Pinpoint the cell where the given text exists, returning its (x, y) midpoint coordinate. 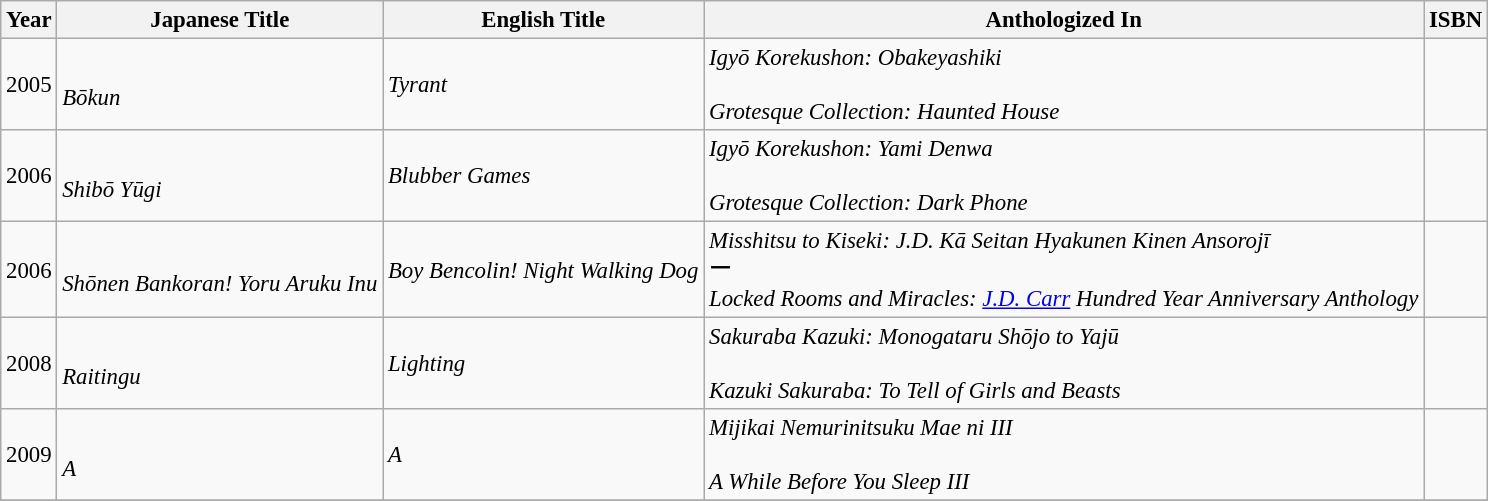
Tyrant (544, 85)
Sakuraba Kazuki: Monogataru Shōjo to YajūKazuki Sakuraba: To Tell of Girls and Beasts (1064, 364)
ISBN (1456, 20)
Misshitsu to Kiseki: J.D. Kā Seitan Hyakunen Kinen AnsorojīーLocked Rooms and Miracles: J.D. Carr Hundred Year Anniversary Anthology (1064, 270)
Igyō Korekushon: Yami DenwaGrotesque Collection: Dark Phone (1064, 176)
Shōnen Bankoran! Yoru Aruku Inu (220, 270)
Lighting (544, 364)
Bōkun (220, 85)
Japanese Title (220, 20)
2008 (29, 364)
Shibō Yūgi (220, 176)
English Title (544, 20)
Year (29, 20)
2009 (29, 455)
Igyō Korekushon: ObakeyashikiGrotesque Collection: Haunted House (1064, 85)
Blubber Games (544, 176)
Anthologized In (1064, 20)
Boy Bencolin! Night Walking Dog (544, 270)
Mijikai Nemurinitsuku Mae ni IIIA While Before You Sleep III (1064, 455)
Raitingu (220, 364)
2005 (29, 85)
